For the text-containing cell, return its midpoint in (X, Y) coordinate format. 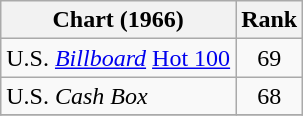
U.S. Cash Box (118, 96)
U.S. Billboard Hot 100 (118, 58)
Chart (1966) (118, 20)
68 (270, 96)
Rank (270, 20)
69 (270, 58)
